Detect which cell encompasses the target text, then output its [x, y] center coordinate. 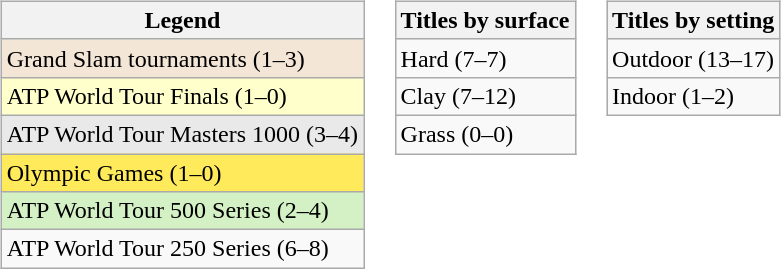
Indoor (1–2) [694, 96]
Legend [182, 20]
Clay (7–12) [485, 96]
Titles by surface [485, 20]
ATP World Tour 250 Series (6–8) [182, 249]
Hard (7–7) [485, 58]
Grand Slam tournaments (1–3) [182, 58]
Olympic Games (1–0) [182, 173]
ATP World Tour Finals (1–0) [182, 96]
Titles by setting [694, 20]
Grass (0–0) [485, 134]
ATP World Tour 500 Series (2–4) [182, 211]
ATP World Tour Masters 1000 (3–4) [182, 134]
Outdoor (13–17) [694, 58]
